Determine the (x, y) coordinate at the center of the cell enclosing the given text.  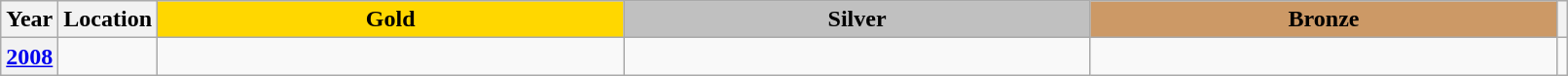
2008 (29, 57)
Location (108, 19)
Silver (857, 19)
Gold (391, 19)
Year (29, 19)
Bronze (1324, 19)
